Determine the [x, y] coordinate at the center of the cell enclosing the given text.  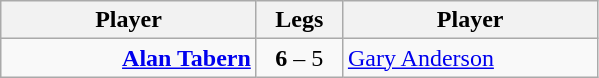
6 – 5 [299, 58]
Alan Tabern [129, 58]
Gary Anderson [470, 58]
Legs [299, 20]
